Pinpoint the cell where the given text exists, returning its (X, Y) midpoint coordinate. 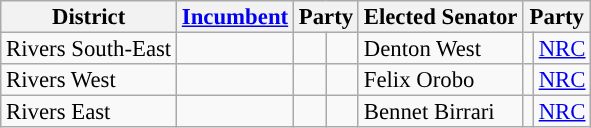
District (89, 17)
Felix Orobo (440, 80)
Incumbent (236, 17)
Rivers East (89, 112)
Elected Senator (440, 17)
Rivers West (89, 80)
Rivers South-East (89, 49)
Bennet Birrari (440, 112)
Denton West (440, 49)
